Search for the cell housing the specified text and yield its (x, y) center coordinate. 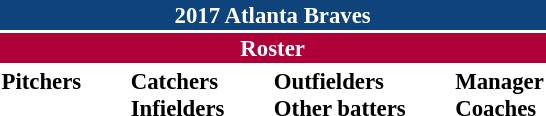
2017 Atlanta Braves (272, 15)
Roster (272, 48)
